Return (X, Y) of the center of cell containing provided text 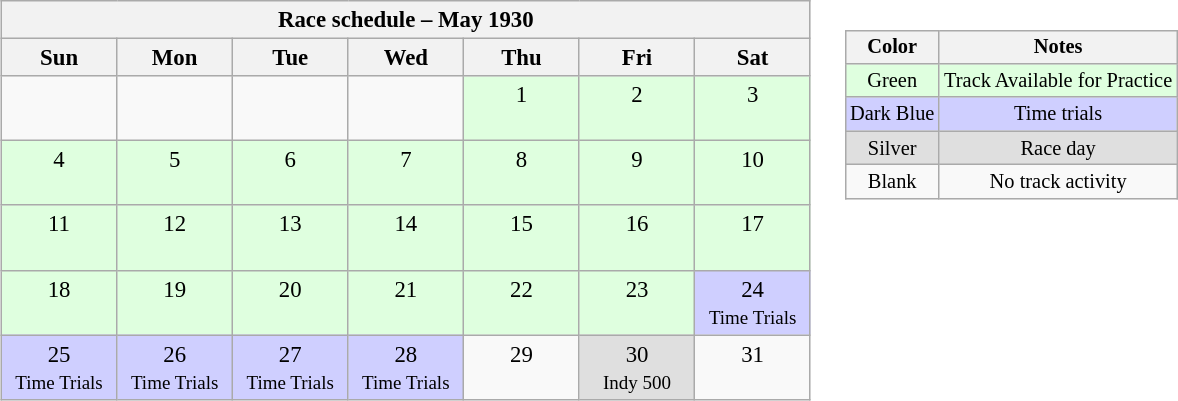
Wed (406, 58)
1 (522, 108)
28Time Trials (406, 368)
Thu (522, 58)
Mon (175, 58)
31 (753, 368)
20 (290, 302)
22 (522, 302)
2 (637, 108)
30Indy 500 (637, 368)
Color (892, 47)
18 (59, 302)
10 (753, 174)
Track Available for Practice (1058, 81)
3 (753, 108)
27Time Trials (290, 368)
Race day (1058, 148)
19 (175, 302)
13 (290, 238)
Time trials (1058, 114)
Race schedule – May 1930 (406, 20)
24Time Trials (753, 302)
Sun (59, 58)
Silver (892, 148)
5 (175, 174)
Sat (753, 58)
Green (892, 81)
25Time Trials (59, 368)
16 (637, 238)
8 (522, 174)
11 (59, 238)
4 (59, 174)
9 (637, 174)
Dark Blue (892, 114)
17 (753, 238)
Tue (290, 58)
Fri (637, 58)
26Time Trials (175, 368)
Blank (892, 182)
12 (175, 238)
Notes (1058, 47)
6 (290, 174)
23 (637, 302)
15 (522, 238)
14 (406, 238)
29 (522, 368)
No track activity (1058, 182)
21 (406, 302)
7 (406, 174)
